Return [x, y] of the center of cell containing provided text 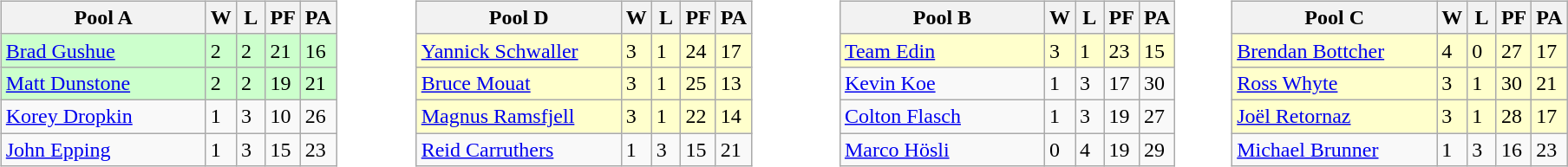
Marco Hösli [942, 150]
24 [698, 50]
Joël Retornaz [1335, 116]
Bruce Mouat [519, 83]
Kevin Koe [942, 83]
Team Edin [942, 50]
Yannick Schwaller [519, 50]
Brendan Bottcher [1335, 50]
28 [1513, 116]
Pool D [519, 17]
13 [734, 83]
Reid Carruthers [519, 150]
Pool A [103, 17]
Ross Whyte [1335, 83]
John Epping [103, 150]
22 [698, 116]
Michael Brunner [1335, 150]
Pool C [1335, 17]
Colton Flasch [942, 116]
25 [698, 83]
Korey Dropkin [103, 116]
Pool B [942, 17]
29 [1157, 150]
14 [734, 116]
10 [283, 116]
26 [317, 116]
Brad Gushue [103, 50]
Magnus Ramsfjell [519, 116]
Matt Dunstone [103, 83]
